Provide the (X, Y) coordinate of the cell's center where the given text is located.  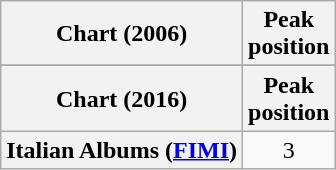
Chart (2006) (122, 34)
Peak position (289, 34)
Peakposition (289, 98)
Chart (2016) (122, 98)
3 (289, 150)
Italian Albums (FIMI) (122, 150)
